Find where the given text appears and provide that cell's center as [x, y] coordinate. 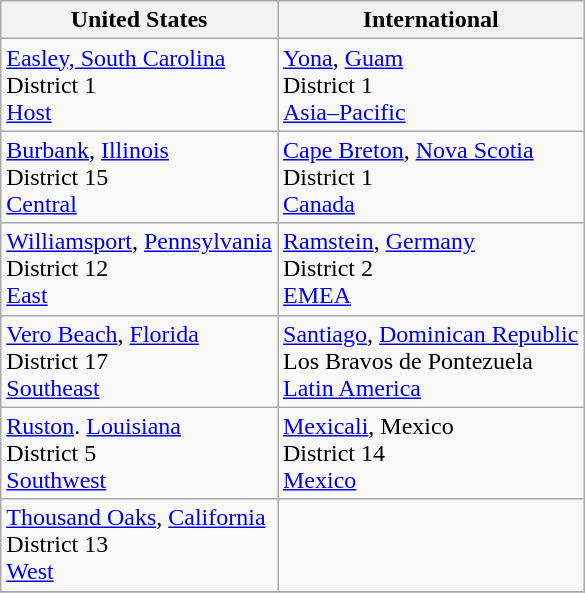
United States [140, 20]
Burbank, IllinoisDistrict 15Central [140, 177]
Easley, South CarolinaDistrict 1Host [140, 85]
Mexicali, MexicoDistrict 14Mexico [431, 453]
Yona, GuamDistrict 1Asia–Pacific [431, 85]
Santiago, Dominican RepublicLos Bravos de PontezuelaLatin America [431, 361]
Ramstein, GermanyDistrict 2EMEA [431, 269]
International [431, 20]
Ruston. LouisianaDistrict 5Southwest [140, 453]
Cape Breton, Nova ScotiaDistrict 1Canada [431, 177]
Vero Beach, FloridaDistrict 17Southeast [140, 361]
Williamsport, PennsylvaniaDistrict 12East [140, 269]
Thousand Oaks, CaliforniaDistrict 13West [140, 545]
